Identify which cell holds the provided text, then report its [X, Y] central coordinate. 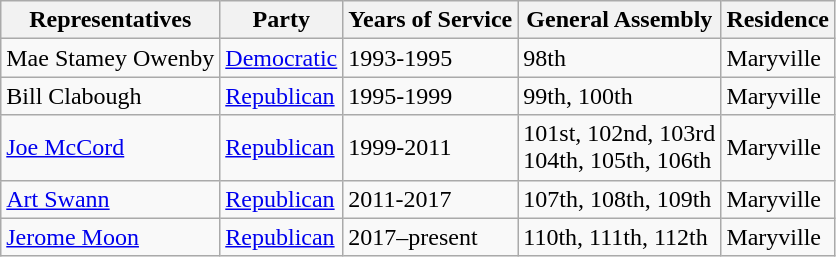
Residence [778, 20]
Joe McCord [110, 148]
2011-2017 [430, 199]
Mae Stamey Owenby [110, 58]
Years of Service [430, 20]
2017–present [430, 237]
98th [620, 58]
Representatives [110, 20]
1999-2011 [430, 148]
Art Swann [110, 199]
107th, 108th, 109th [620, 199]
Democratic [282, 58]
101st, 102nd, 103rd104th, 105th, 106th [620, 148]
1995-1999 [430, 96]
1993-1995 [430, 58]
Jerome Moon [110, 237]
Bill Clabough [110, 96]
General Assembly [620, 20]
110th, 111th, 112th [620, 237]
99th, 100th [620, 96]
Party [282, 20]
